Provide the (x, y) coordinate of the cell's center where the given text is located.  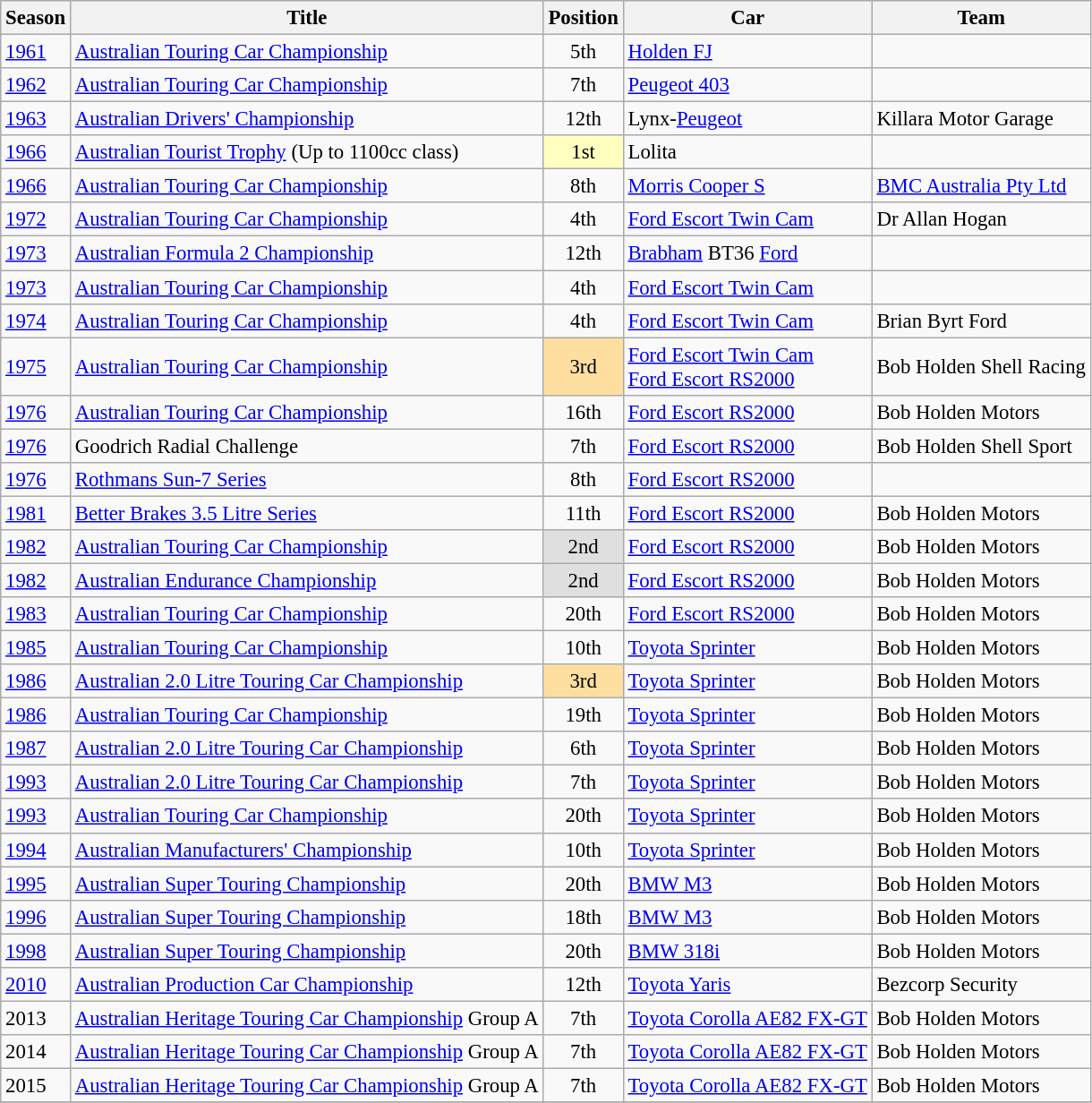
1981 (36, 513)
1962 (36, 85)
Team (981, 18)
1961 (36, 52)
Peugeot 403 (747, 85)
Car (747, 18)
1974 (36, 321)
Australian Tourist Trophy (Up to 1100cc class) (306, 152)
11th (584, 513)
Australian Manufacturers' Championship (306, 850)
Better Brakes 3.5 Litre Series (306, 513)
16th (584, 412)
1975 (36, 367)
Season (36, 18)
1st (584, 152)
Bezcorp Security (981, 985)
1998 (36, 951)
Lolita (747, 152)
Australian Drivers' Championship (306, 119)
1994 (36, 850)
1995 (36, 884)
1983 (36, 614)
BMW 318i (747, 951)
1996 (36, 917)
Killara Motor Garage (981, 119)
18th (584, 917)
BMC Australia Pty Ltd (981, 186)
Bob Holden Shell Sport (981, 446)
Goodrich Radial Challenge (306, 446)
Ford Escort Twin Cam Ford Escort RS2000 (747, 367)
1963 (36, 119)
Australian Endurance Championship (306, 580)
Morris Cooper S (747, 186)
Dr Allan Hogan (981, 219)
6th (584, 748)
5th (584, 52)
Bob Holden Shell Racing (981, 367)
Brian Byrt Ford (981, 321)
2014 (36, 1052)
Holden FJ (747, 52)
Australian Production Car Championship (306, 985)
Position (584, 18)
Rothmans Sun-7 Series (306, 480)
2015 (36, 1085)
1987 (36, 748)
Australian Formula 2 Championship (306, 253)
19th (584, 715)
Lynx-Peugeot (747, 119)
1972 (36, 219)
Brabham BT36 Ford (747, 253)
Title (306, 18)
2013 (36, 1018)
2010 (36, 985)
Toyota Yaris (747, 985)
1985 (36, 648)
